Detect which cell encompasses the target text, then output its [x, y] center coordinate. 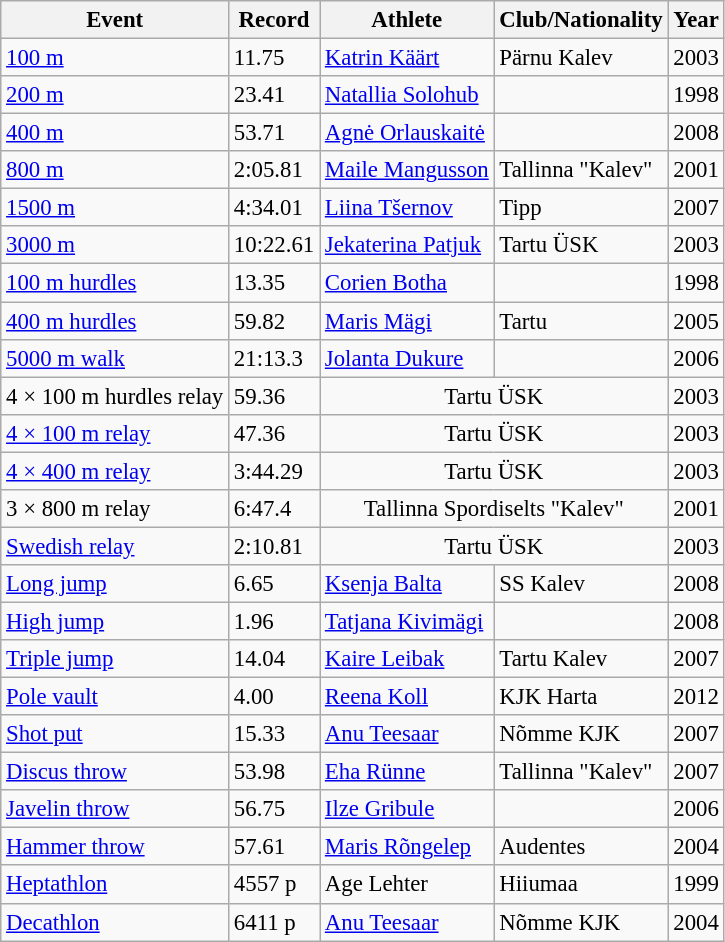
Heptathlon [115, 885]
59.36 [274, 396]
High jump [115, 621]
1999 [696, 885]
Tartu Kalev [581, 659]
4 × 100 m hurdles relay [115, 396]
Javelin throw [115, 809]
Corien Botha [407, 283]
11.75 [274, 58]
Decathlon [115, 922]
400 m [115, 133]
Event [115, 20]
59.82 [274, 321]
Tallinna Spordiselts "Kalev" [494, 509]
Record [274, 20]
100 m hurdles [115, 283]
4 × 100 m relay [115, 433]
4557 p [274, 885]
Club/Nationality [581, 20]
3 × 800 m relay [115, 509]
100 m [115, 58]
Triple jump [115, 659]
57.61 [274, 847]
15.33 [274, 734]
23.41 [274, 95]
200 m [115, 95]
4.00 [274, 697]
Ilze Gribule [407, 809]
56.75 [274, 809]
4 × 400 m relay [115, 471]
SS Kalev [581, 584]
Tatjana Kivimägi [407, 621]
Maris Rõngelep [407, 847]
Agnė Orlauskaitė [407, 133]
Year [696, 20]
Athlete [407, 20]
3:44.29 [274, 471]
Tipp [581, 208]
Age Lehter [407, 885]
Long jump [115, 584]
Liina Tšernov [407, 208]
Discus throw [115, 772]
4:34.01 [274, 208]
5000 m walk [115, 358]
Hiiumaa [581, 885]
2:05.81 [274, 170]
Jolanta Dukure [407, 358]
53.71 [274, 133]
Kaire Leibak [407, 659]
Natallia Solohub [407, 95]
2012 [696, 697]
10:22.61 [274, 245]
Pärnu Kalev [581, 58]
2:10.81 [274, 546]
Ksenja Balta [407, 584]
6.65 [274, 584]
Swedish relay [115, 546]
Katrin Käärt [407, 58]
Pole vault [115, 697]
Eha Rünne [407, 772]
3000 m [115, 245]
1500 m [115, 208]
Shot put [115, 734]
Maris Mägi [407, 321]
53.98 [274, 772]
400 m hurdles [115, 321]
21:13.3 [274, 358]
800 m [115, 170]
6411 p [274, 922]
Jekaterina Patjuk [407, 245]
14.04 [274, 659]
2005 [696, 321]
Maile Mangusson [407, 170]
1.96 [274, 621]
Hammer throw [115, 847]
Tartu [581, 321]
Audentes [581, 847]
13.35 [274, 283]
Reena Koll [407, 697]
47.36 [274, 433]
KJK Harta [581, 697]
6:47.4 [274, 509]
